Search for the cell housing the specified text and yield its [X, Y] center coordinate. 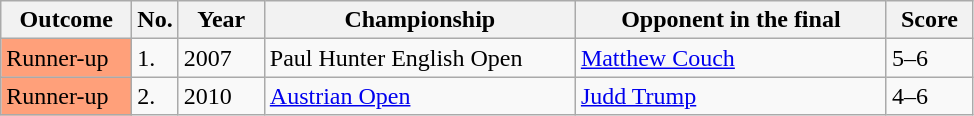
Matthew Couch [730, 58]
No. [155, 20]
Score [929, 20]
Paul Hunter English Open [420, 58]
5–6 [929, 58]
Judd Trump [730, 96]
Year [221, 20]
Opponent in the final [730, 20]
2. [155, 96]
1. [155, 58]
Austrian Open [420, 96]
4–6 [929, 96]
Championship [420, 20]
2007 [221, 58]
Outcome [66, 20]
2010 [221, 96]
